Output the (x, y) coordinate of the center of the cell containing the given text.  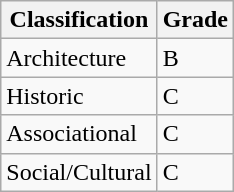
Associational (79, 134)
Social/Cultural (79, 172)
Classification (79, 20)
Grade (195, 20)
B (195, 58)
Architecture (79, 58)
Historic (79, 96)
